Find where the given text appears and provide that cell's center as [X, Y] coordinate. 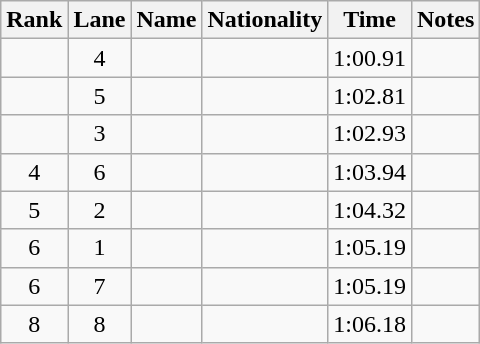
1:03.94 [370, 172]
1:04.32 [370, 210]
3 [100, 134]
1 [100, 248]
1:06.18 [370, 324]
Lane [100, 20]
1:00.91 [370, 58]
1:02.93 [370, 134]
1:02.81 [370, 96]
Rank [34, 20]
Time [370, 20]
Notes [445, 20]
2 [100, 210]
7 [100, 286]
Name [166, 20]
Nationality [265, 20]
